Pinpoint the cell where the given text exists, returning its [x, y] midpoint coordinate. 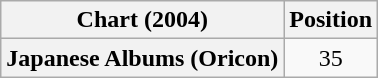
Japanese Albums (Oricon) [142, 58]
35 [331, 58]
Chart (2004) [142, 20]
Position [331, 20]
